Output the (x, y) coordinate of the center of the cell containing the given text.  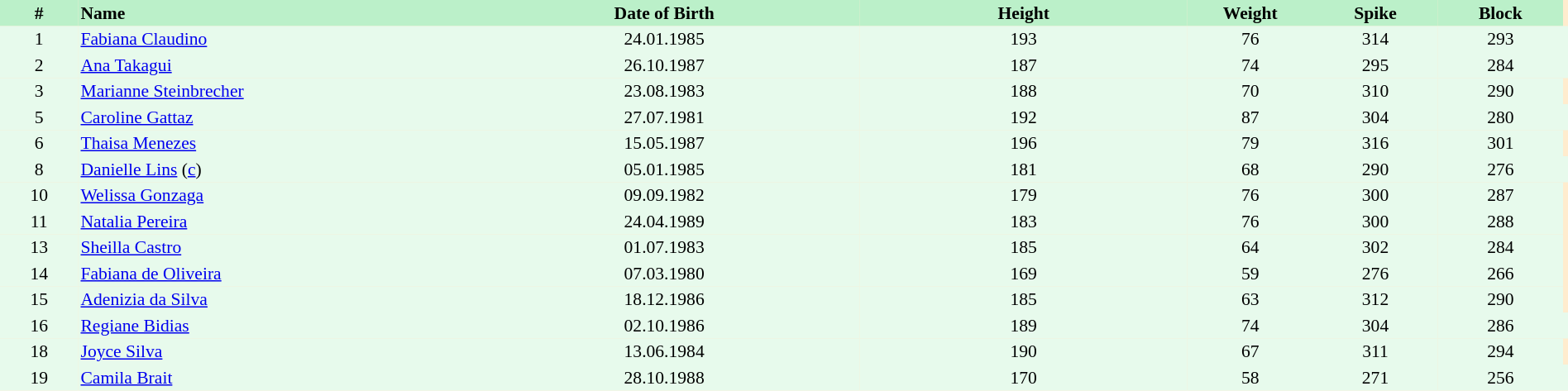
266 (1500, 274)
18.12.1986 (664, 299)
10 (39, 195)
5 (39, 117)
196 (1024, 144)
Regiane Bidias (273, 326)
70 (1250, 91)
Sheilla Castro (273, 248)
293 (1500, 40)
181 (1024, 169)
Block (1500, 13)
07.03.1980 (664, 274)
58 (1250, 378)
169 (1024, 274)
09.09.1982 (664, 195)
Welissa Gonzaga (273, 195)
1 (39, 40)
3 (39, 91)
13.06.1984 (664, 352)
# (39, 13)
288 (1500, 222)
170 (1024, 378)
Natalia Pereira (273, 222)
Date of Birth (664, 13)
16 (39, 326)
316 (1374, 144)
179 (1024, 195)
Ana Takagui (273, 65)
11 (39, 222)
287 (1500, 195)
Thaisa Menezes (273, 144)
312 (1374, 299)
Name (273, 13)
15.05.1987 (664, 144)
Spike (1374, 13)
79 (1250, 144)
02.10.1986 (664, 326)
24.01.1985 (664, 40)
314 (1374, 40)
302 (1374, 248)
294 (1500, 352)
311 (1374, 352)
24.04.1989 (664, 222)
295 (1374, 65)
59 (1250, 274)
68 (1250, 169)
14 (39, 274)
301 (1500, 144)
183 (1024, 222)
67 (1250, 352)
286 (1500, 326)
Fabiana Claudino (273, 40)
Caroline Gattaz (273, 117)
Adenizia da Silva (273, 299)
2 (39, 65)
Camila Brait (273, 378)
190 (1024, 352)
271 (1374, 378)
192 (1024, 117)
256 (1500, 378)
63 (1250, 299)
64 (1250, 248)
19 (39, 378)
280 (1500, 117)
188 (1024, 91)
Height (1024, 13)
05.01.1985 (664, 169)
193 (1024, 40)
310 (1374, 91)
Weight (1250, 13)
26.10.1987 (664, 65)
Fabiana de Oliveira (273, 274)
6 (39, 144)
18 (39, 352)
Danielle Lins (c) (273, 169)
187 (1024, 65)
13 (39, 248)
87 (1250, 117)
28.10.1988 (664, 378)
01.07.1983 (664, 248)
8 (39, 169)
189 (1024, 326)
23.08.1983 (664, 91)
Marianne Steinbrecher (273, 91)
15 (39, 299)
Joyce Silva (273, 352)
27.07.1981 (664, 117)
